Pinpoint the cell where the given text exists, returning its [x, y] midpoint coordinate. 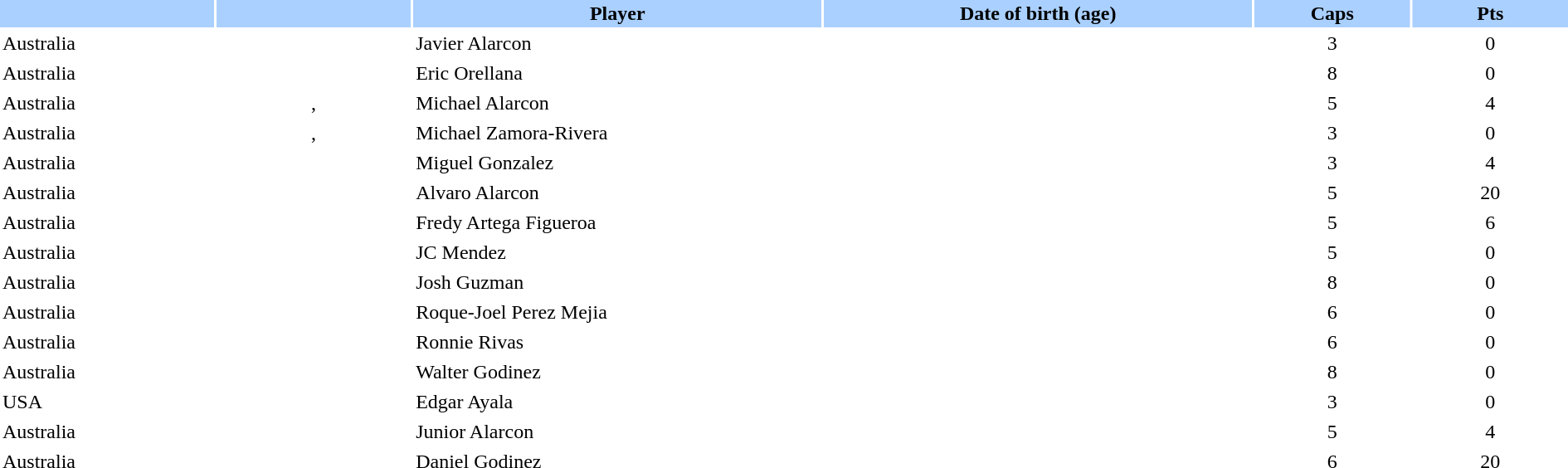
Michael Zamora-Rivera [617, 133]
USA [107, 402]
Edgar Ayala [617, 402]
Miguel Gonzalez [617, 163]
Ronnie Rivas [617, 342]
Javier Alarcon [617, 43]
20 [1490, 193]
Junior Alarcon [617, 431]
JC Mendez [617, 252]
Pts [1490, 13]
Alvaro Alarcon [617, 193]
Walter Godinez [617, 372]
Josh Guzman [617, 282]
Fredy Artega Figueroa [617, 222]
Caps [1332, 13]
Eric Orellana [617, 73]
Roque-Joel Perez Mejia [617, 312]
Date of birth (age) [1038, 13]
Michael Alarcon [617, 103]
Player [617, 13]
